For the text-containing cell, return its midpoint in (x, y) coordinate format. 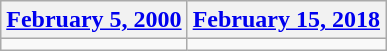
February 5, 2000 (94, 20)
February 15, 2018 (286, 20)
